Extract the (X, Y) coordinate from the center of the cell holding the provided text.  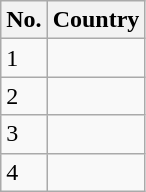
3 (24, 134)
No. (24, 20)
Country (96, 20)
1 (24, 58)
2 (24, 96)
4 (24, 172)
